From the cell containing the given text, extract its center point as [X, Y] coordinate. 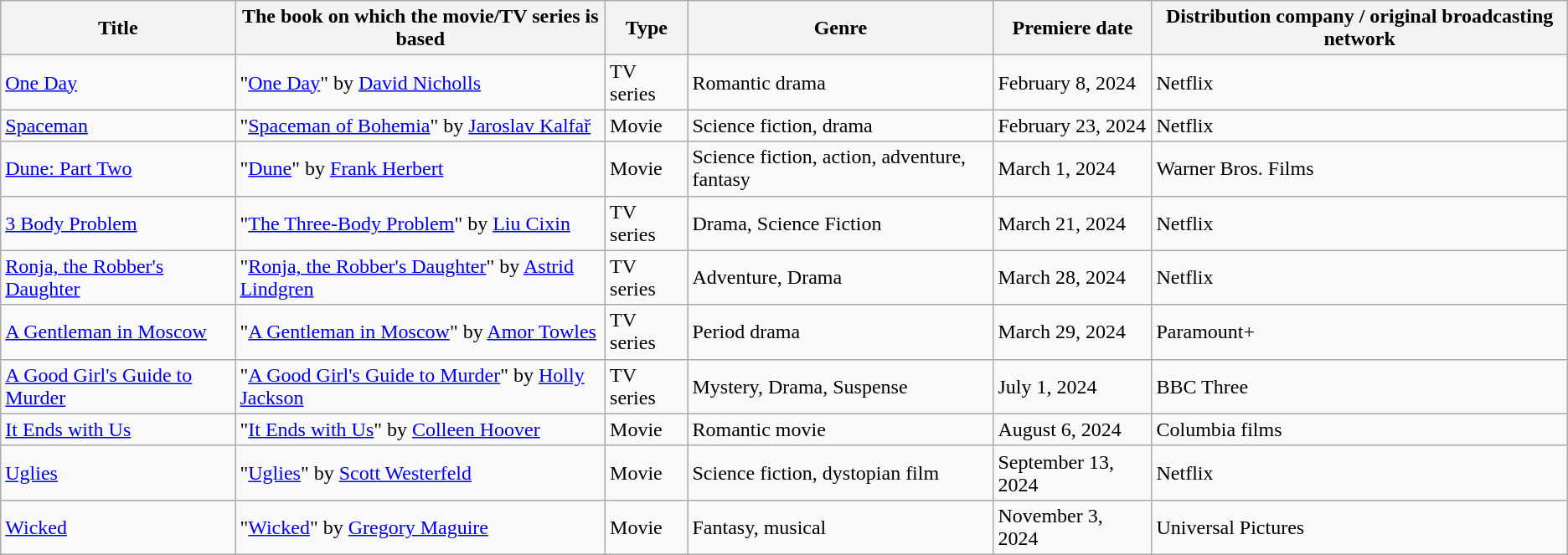
3 Body Problem [118, 223]
Spaceman [118, 126]
"The Three-Body Problem" by Liu Cixin [420, 223]
Title [118, 28]
September 13, 2024 [1072, 472]
Paramount+ [1359, 331]
Romantic drama [841, 82]
One Day [118, 82]
Romantic movie [841, 429]
"Uglies" by Scott Westerfeld [420, 472]
Dune: Part Two [118, 169]
Period drama [841, 331]
A Good Girl's Guide to Murder [118, 387]
Wicked [118, 527]
"Wicked" by Gregory Maguire [420, 527]
"It Ends with Us" by Colleen Hoover [420, 429]
"One Day" by David Nicholls [420, 82]
November 3, 2024 [1072, 527]
"Spaceman of Bohemia" by Jaroslav Kalfař [420, 126]
The book on which the movie/TV series is based [420, 28]
Warner Bros. Films [1359, 169]
Science fiction, drama [841, 126]
Type [647, 28]
March 29, 2024 [1072, 331]
"Ronja, the Robber's Daughter" by Astrid Lindgren [420, 278]
Adventure, Drama [841, 278]
July 1, 2024 [1072, 387]
Premiere date [1072, 28]
Uglies [118, 472]
March 21, 2024 [1072, 223]
February 23, 2024 [1072, 126]
Columbia films [1359, 429]
March 28, 2024 [1072, 278]
Science fiction, action, adventure, fantasy [841, 169]
BBC Three [1359, 387]
Mystery, Drama, Suspense [841, 387]
Science fiction, dystopian film [841, 472]
"A Gentleman in Moscow" by Amor Towles [420, 331]
"Dune" by Frank Herbert [420, 169]
March 1, 2024 [1072, 169]
"A Good Girl's Guide to Murder" by Holly Jackson [420, 387]
Genre [841, 28]
August 6, 2024 [1072, 429]
Distribution company / original broadcasting network [1359, 28]
Universal Pictures [1359, 527]
It Ends with Us [118, 429]
February 8, 2024 [1072, 82]
Ronja, the Robber's Daughter [118, 278]
Drama, Science Fiction [841, 223]
Fantasy, musical [841, 527]
A Gentleman in Moscow [118, 331]
